Find where the given text appears and provide that cell's center as [x, y] coordinate. 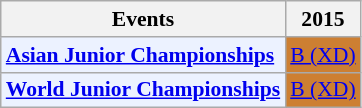
Events [143, 19]
World Junior Championships [143, 90]
Asian Junior Championships [143, 55]
2015 [322, 19]
